Locate the cell with the specified text and output its [X, Y] center coordinate. 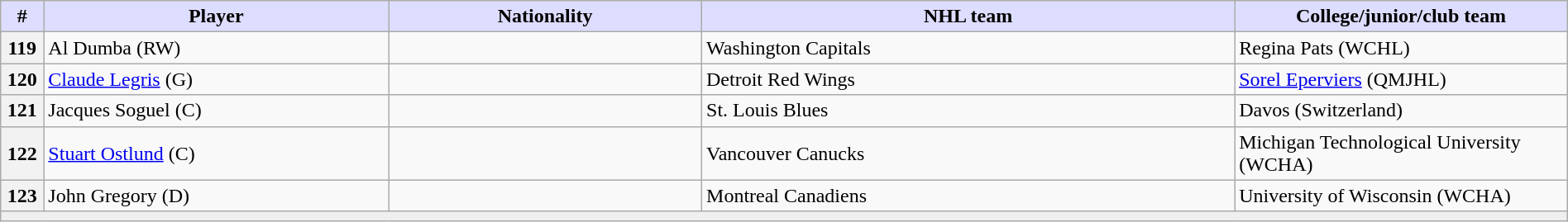
Jacques Soguel (C) [217, 111]
Vancouver Canucks [968, 154]
Davos (Switzerland) [1401, 111]
Player [217, 17]
College/junior/club team [1401, 17]
NHL team [968, 17]
Regina Pats (WCHL) [1401, 48]
122 [22, 154]
119 [22, 48]
121 [22, 111]
Sorel Eperviers (QMJHL) [1401, 79]
Washington Capitals [968, 48]
John Gregory (D) [217, 196]
Nationality [546, 17]
University of Wisconsin (WCHA) [1401, 196]
120 [22, 79]
Montreal Canadiens [968, 196]
Detroit Red Wings [968, 79]
Michigan Technological University (WCHA) [1401, 154]
Al Dumba (RW) [217, 48]
123 [22, 196]
St. Louis Blues [968, 111]
Claude Legris (G) [217, 79]
# [22, 17]
Stuart Ostlund (C) [217, 154]
